Return the (x, y) coordinate for the center point of the cell that contains the specified text.  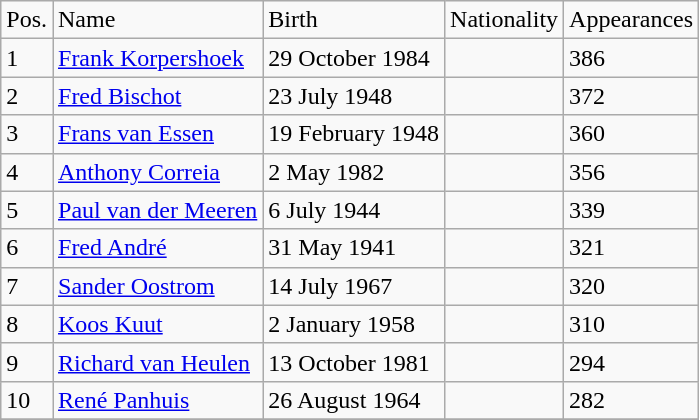
2 (27, 96)
Birth (354, 20)
14 July 1967 (354, 286)
René Panhuis (157, 400)
6 (27, 248)
Sander Oostrom (157, 286)
19 February 1948 (354, 134)
Fred André (157, 248)
13 October 1981 (354, 362)
Nationality (504, 20)
339 (632, 210)
310 (632, 324)
282 (632, 400)
386 (632, 58)
294 (632, 362)
2 May 1982 (354, 172)
Richard van Heulen (157, 362)
Frank Korpershoek (157, 58)
9 (27, 362)
31 May 1941 (354, 248)
26 August 1964 (354, 400)
3 (27, 134)
4 (27, 172)
Anthony Correia (157, 172)
Paul van der Meeren (157, 210)
29 October 1984 (354, 58)
23 July 1948 (354, 96)
7 (27, 286)
Pos. (27, 20)
Frans van Essen (157, 134)
360 (632, 134)
372 (632, 96)
320 (632, 286)
321 (632, 248)
Fred Bischot (157, 96)
Koos Kuut (157, 324)
6 July 1944 (354, 210)
Name (157, 20)
5 (27, 210)
356 (632, 172)
Appearances (632, 20)
2 January 1958 (354, 324)
8 (27, 324)
10 (27, 400)
1 (27, 58)
